Scan for the cell matching the given text and deliver its (x, y) coordinate at center. 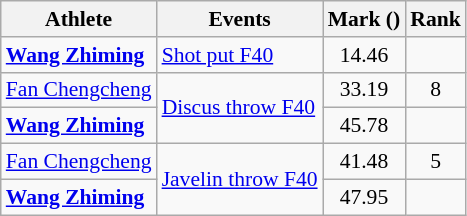
8 (436, 90)
Athlete (79, 19)
Events (240, 19)
47.95 (364, 197)
45.78 (364, 126)
33.19 (364, 90)
Mark () (364, 19)
Discus throw F40 (240, 108)
Shot put F40 (240, 55)
41.48 (364, 162)
14.46 (364, 55)
Rank (436, 19)
Javelin throw F40 (240, 180)
5 (436, 162)
